From the cell containing the given text, extract its center point as (X, Y) coordinate. 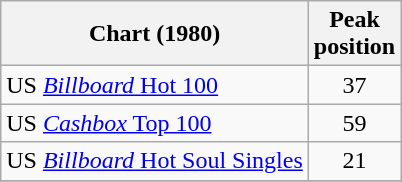
Chart (1980) (155, 34)
21 (354, 161)
37 (354, 85)
US Billboard Hot 100 (155, 85)
US Cashbox Top 100 (155, 123)
US Billboard Hot Soul Singles (155, 161)
59 (354, 123)
Peakposition (354, 34)
